Output the [X, Y] coordinate of the center of the cell containing the given text.  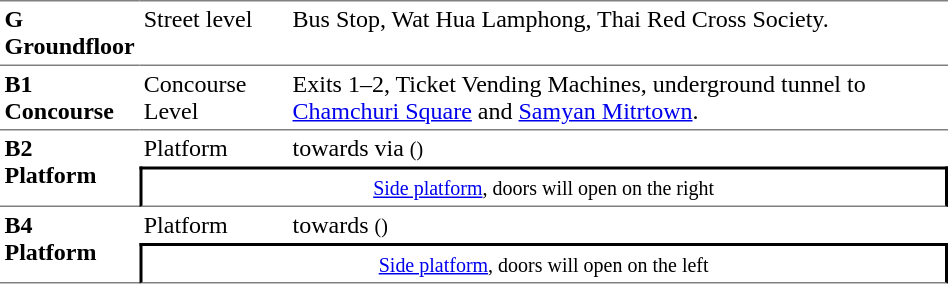
Bus Stop, Wat Hua Lamphong, Thai Red Cross Society. [618, 33]
GGroundfloor [70, 33]
towards () [618, 225]
B2Platform [70, 168]
towards via () [618, 148]
Exits 1–2, Ticket Vending Machines, underground tunnel to Chamchuri Square and Samyan Mitrtown. [618, 98]
Side platform, doors will open on the left [544, 263]
Side platform, doors will open on the right [544, 186]
Concourse Level [214, 98]
B1Concourse [70, 98]
Street level [214, 33]
B4Platform [70, 245]
